Find where the given text appears and provide that cell's center as [X, Y] coordinate. 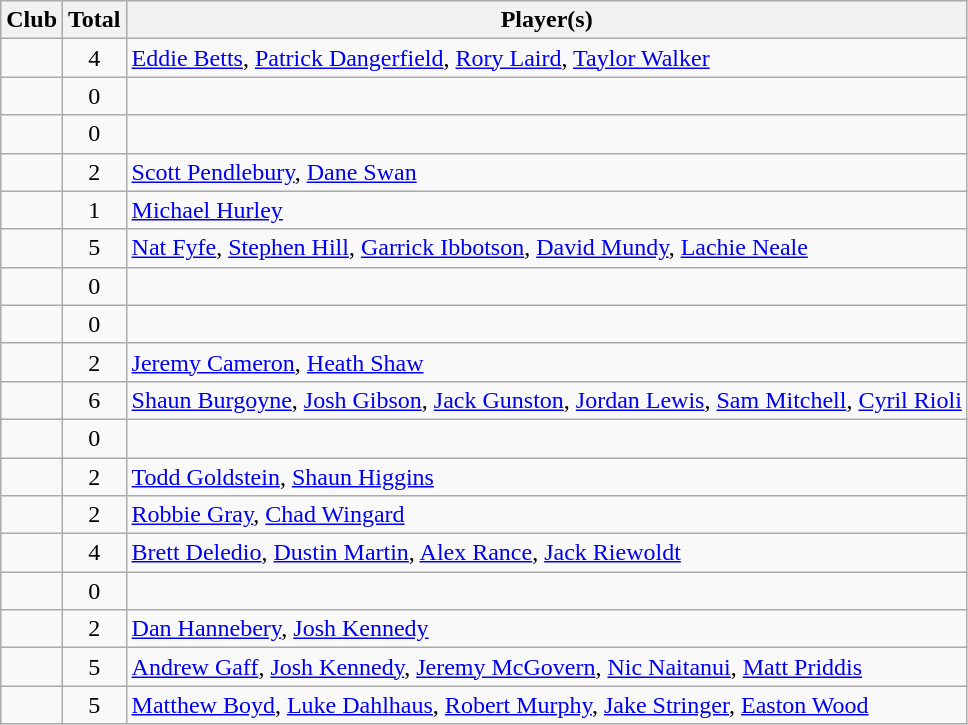
Michael Hurley [546, 210]
6 [95, 400]
Matthew Boyd, Luke Dahlhaus, Robert Murphy, Jake Stringer, Easton Wood [546, 705]
Club [32, 20]
Scott Pendlebury, Dane Swan [546, 172]
Shaun Burgoyne, Josh Gibson, Jack Gunston, Jordan Lewis, Sam Mitchell, Cyril Rioli [546, 400]
Brett Deledio, Dustin Martin, Alex Rance, Jack Riewoldt [546, 553]
Nat Fyfe, Stephen Hill, Garrick Ibbotson, David Mundy, Lachie Neale [546, 248]
Andrew Gaff, Josh Kennedy, Jeremy McGovern, Nic Naitanui, Matt Priddis [546, 667]
1 [95, 210]
Jeremy Cameron, Heath Shaw [546, 362]
Todd Goldstein, Shaun Higgins [546, 477]
Eddie Betts, Patrick Dangerfield, Rory Laird, Taylor Walker [546, 58]
Player(s) [546, 20]
Dan Hannebery, Josh Kennedy [546, 629]
Robbie Gray, Chad Wingard [546, 515]
Total [95, 20]
